Extract the (x, y) coordinate from the center of the cell holding the provided text.  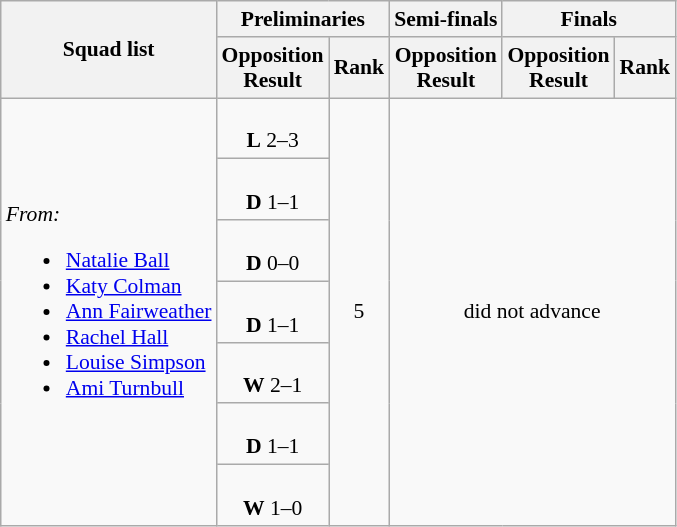
Preliminaries (304, 19)
Finals (588, 19)
Semi-finals (446, 19)
D 0–0 (273, 250)
did not advance (532, 312)
L 2–3 (273, 128)
From:Natalie BallKaty ColmanAnn FairweatherRachel HallLouise SimpsonAmi Turnbull (109, 312)
W 2–1 (273, 372)
W 1–0 (273, 496)
Squad list (109, 50)
5 (360, 312)
